Return (x, y) of the center of cell containing provided text 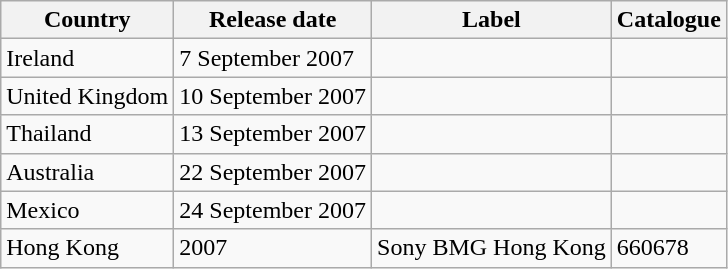
Catalogue (668, 20)
United Kingdom (88, 96)
13 September 2007 (273, 134)
Country (88, 20)
10 September 2007 (273, 96)
Release date (273, 20)
Label (492, 20)
660678 (668, 248)
7 September 2007 (273, 58)
24 September 2007 (273, 210)
Sony BMG Hong Kong (492, 248)
Ireland (88, 58)
Australia (88, 172)
Hong Kong (88, 248)
Mexico (88, 210)
Thailand (88, 134)
2007 (273, 248)
22 September 2007 (273, 172)
